Search for the cell housing the specified text and yield its [X, Y] center coordinate. 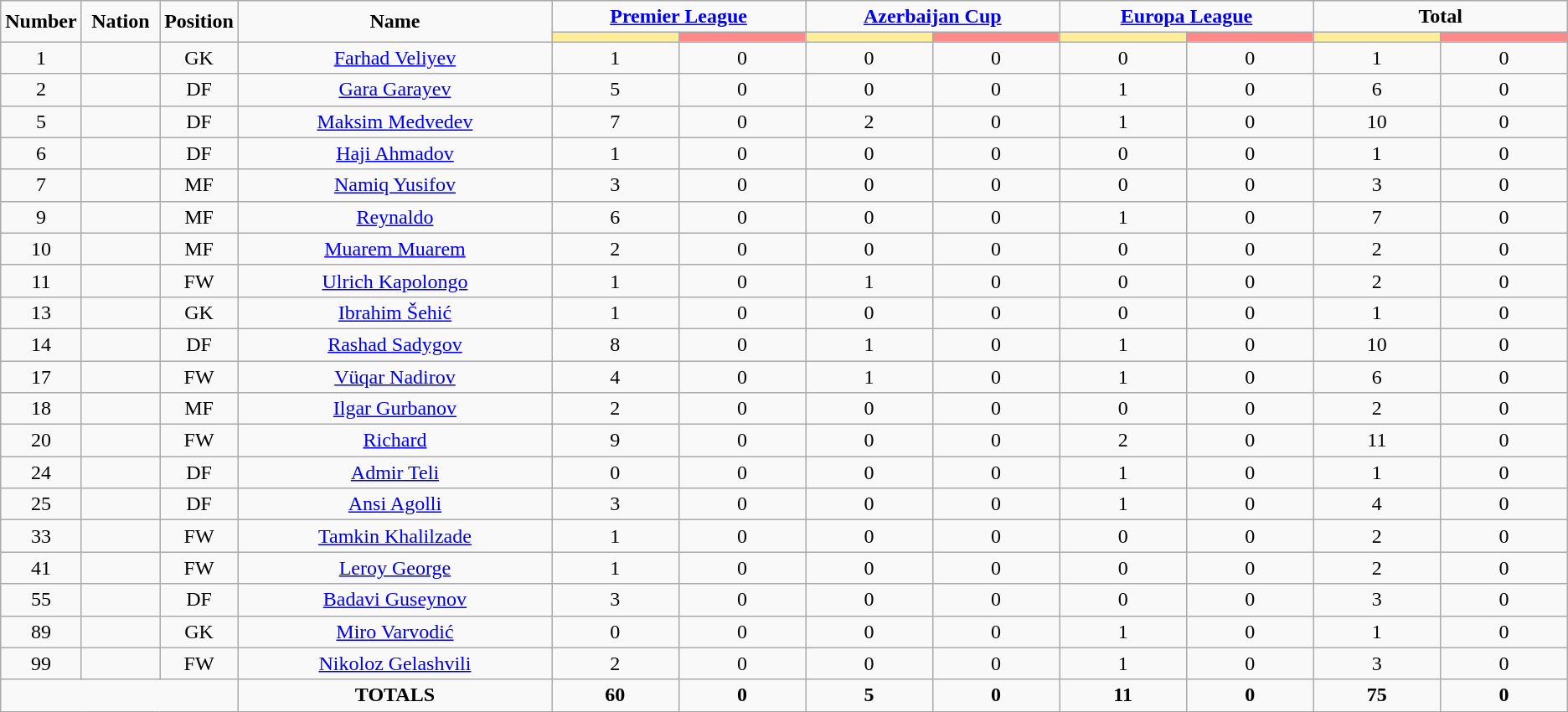
Ibrahim Šehić [395, 312]
Ansi Agolli [395, 504]
Ulrich Kapolongo [395, 281]
60 [615, 695]
41 [41, 568]
Badavi Guseynov [395, 600]
TOTALS [395, 695]
17 [41, 376]
Leroy George [395, 568]
18 [41, 409]
Haji Ahmadov [395, 153]
Admir Teli [395, 472]
20 [41, 441]
89 [41, 632]
Position [199, 22]
Maksim Medvedev [395, 121]
Nikoloz Gelashvili [395, 663]
Europa League [1186, 17]
Ilgar Gurbanov [395, 409]
14 [41, 344]
Rashad Sadygov [395, 344]
Premier League [678, 17]
Muarem Muarem [395, 249]
Azerbaijan Cup [933, 17]
Nation [121, 22]
Vüqar Nadirov [395, 376]
24 [41, 472]
Gara Garayev [395, 90]
99 [41, 663]
Miro Varvodić [395, 632]
8 [615, 344]
Number [41, 22]
Farhad Veliyev [395, 58]
25 [41, 504]
55 [41, 600]
Richard [395, 441]
33 [41, 536]
Name [395, 22]
Total [1441, 17]
13 [41, 312]
75 [1377, 695]
Reynaldo [395, 217]
Namiq Yusifov [395, 185]
Tamkin Khalilzade [395, 536]
